Detect which cell encompasses the target text, then output its [x, y] center coordinate. 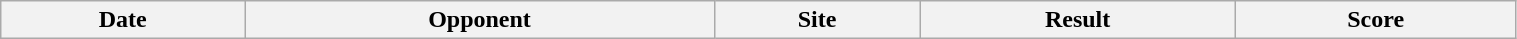
Score [1376, 20]
Site [816, 20]
Opponent [480, 20]
Date [123, 20]
Result [1078, 20]
